Find where the given text appears and provide that cell's center as (X, Y) coordinate. 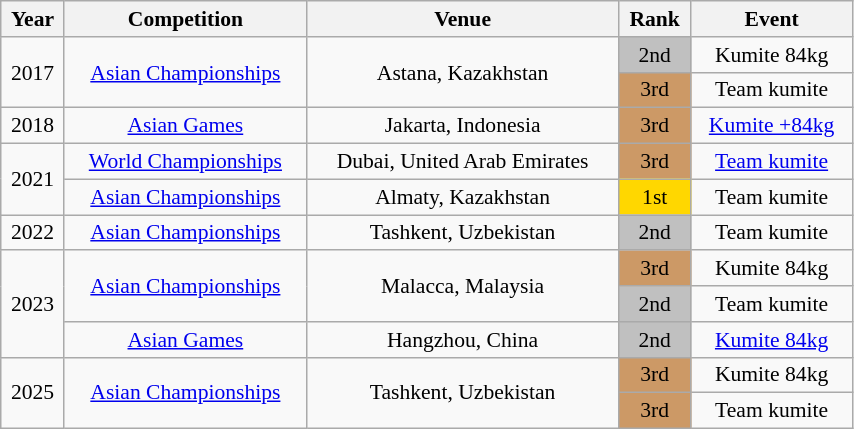
2022 (33, 233)
Year (33, 19)
2023 (33, 304)
Jakarta, Indonesia (463, 126)
Malacca, Malaysia (463, 286)
Competition (185, 19)
Rank (655, 19)
2021 (33, 180)
1st (655, 197)
Event (772, 19)
Dubai, United Arab Emirates (463, 162)
Almaty, Kazakhstan (463, 197)
Venue (463, 19)
Astana, Kazakhstan (463, 72)
2025 (33, 392)
Kumite +84kg (772, 126)
Hangzhou, China (463, 340)
2017 (33, 72)
World Championships (185, 162)
2018 (33, 126)
